Locate the cell with the specified text and output its (x, y) center coordinate. 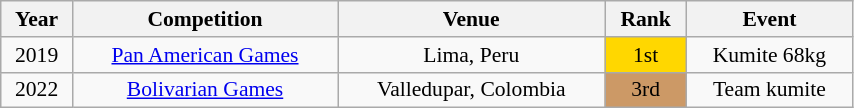
Year (37, 19)
Valledupar, Colombia (472, 90)
Lima, Peru (472, 55)
Rank (646, 19)
2022 (37, 90)
Pan American Games (204, 55)
Competition (204, 19)
Event (769, 19)
Team kumite (769, 90)
2019 (37, 55)
3rd (646, 90)
Venue (472, 19)
Kumite 68kg (769, 55)
1st (646, 55)
Bolivarian Games (204, 90)
